Capture the cell that displays the provided text and extract its [X, Y] central coordinate. 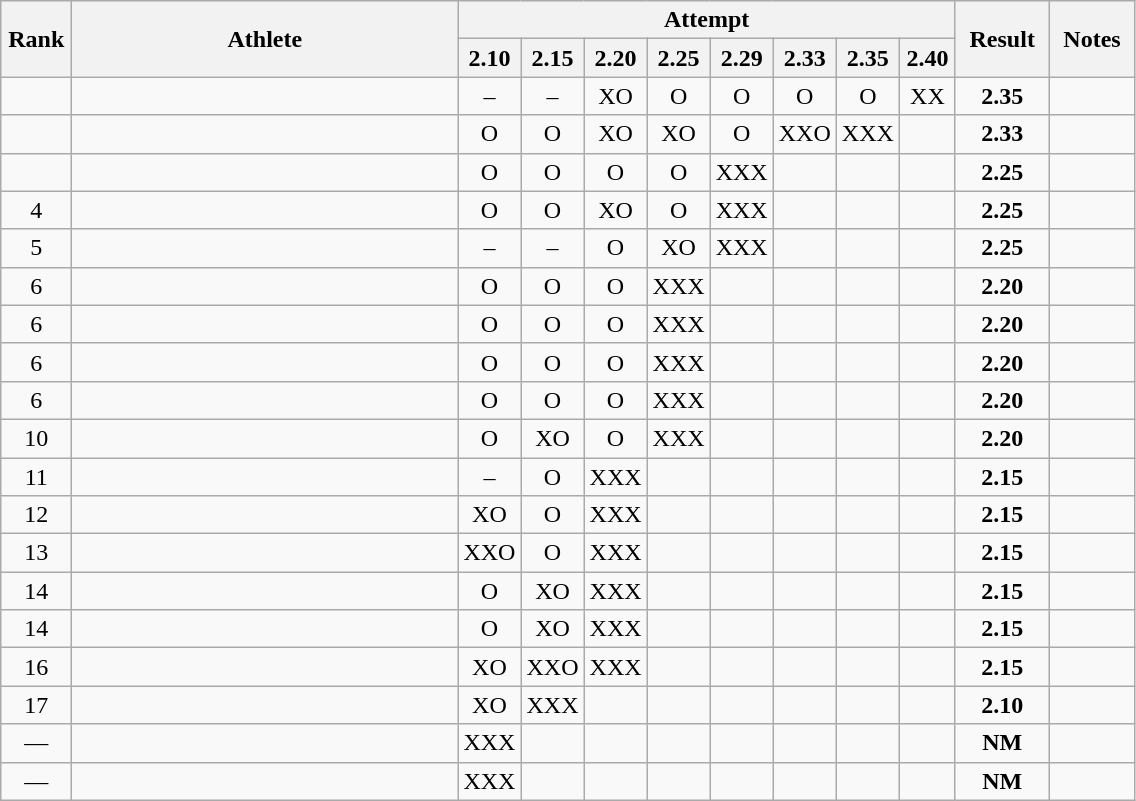
Notes [1092, 39]
16 [36, 667]
2.29 [742, 58]
Rank [36, 39]
Result [1002, 39]
Attempt [707, 20]
17 [36, 705]
10 [36, 438]
XX [927, 96]
13 [36, 553]
5 [36, 248]
Athlete [265, 39]
11 [36, 477]
2.40 [927, 58]
12 [36, 515]
4 [36, 210]
